For the text-containing cell, return its midpoint in (x, y) coordinate format. 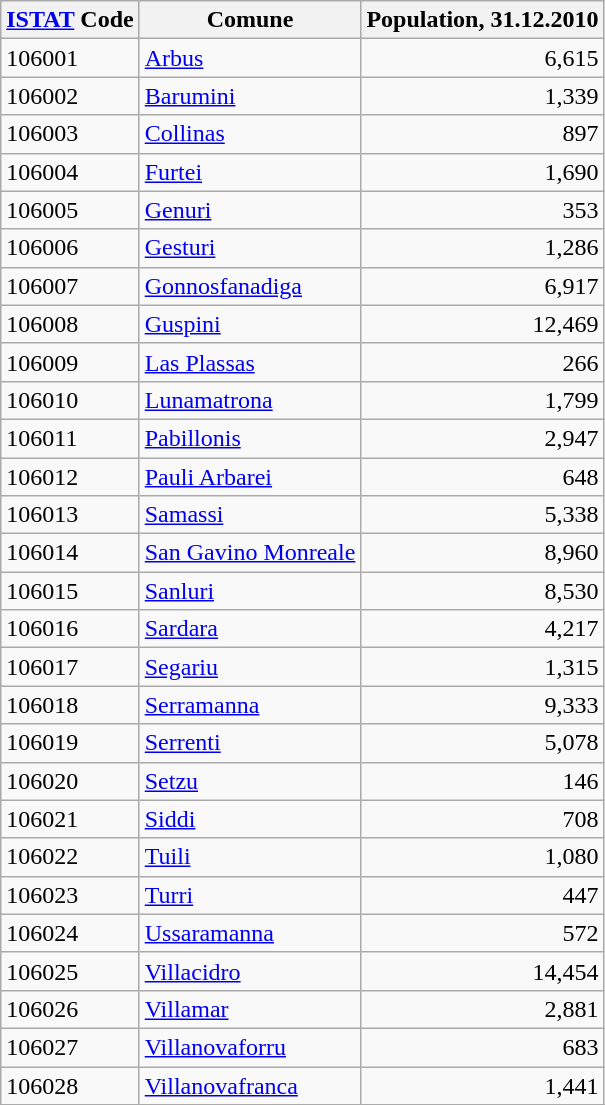
106026 (70, 1009)
Siddi (250, 819)
San Gavino Monreale (250, 553)
Collinas (250, 134)
4,217 (482, 629)
5,078 (482, 743)
8,530 (482, 591)
6,615 (482, 58)
106022 (70, 857)
9,333 (482, 705)
572 (482, 933)
Serrenti (250, 743)
266 (482, 362)
Setzu (250, 781)
1,315 (482, 667)
106020 (70, 781)
106005 (70, 210)
Ussaramanna (250, 933)
106007 (70, 286)
1,339 (482, 96)
Barumini (250, 96)
Las Plassas (250, 362)
106025 (70, 971)
106003 (70, 134)
106019 (70, 743)
106023 (70, 895)
106018 (70, 705)
447 (482, 895)
Samassi (250, 515)
1,799 (482, 400)
Villanovafranca (250, 1085)
106011 (70, 438)
Gonnosfanadiga (250, 286)
106014 (70, 553)
708 (482, 819)
1,690 (482, 172)
106024 (70, 933)
897 (482, 134)
1,441 (482, 1085)
106013 (70, 515)
Gesturi (250, 248)
12,469 (482, 324)
2,947 (482, 438)
Genuri (250, 210)
106017 (70, 667)
Pabillonis (250, 438)
106001 (70, 58)
106016 (70, 629)
ISTAT Code (70, 20)
Villanovaforru (250, 1047)
106002 (70, 96)
Villamar (250, 1009)
Guspini (250, 324)
5,338 (482, 515)
106006 (70, 248)
353 (482, 210)
Villacidro (250, 971)
Sardara (250, 629)
Arbus (250, 58)
Lunamatrona (250, 400)
8,960 (482, 553)
106021 (70, 819)
648 (482, 477)
Comune (250, 20)
106015 (70, 591)
Furtei (250, 172)
Turri (250, 895)
14,454 (482, 971)
Serramanna (250, 705)
Tuili (250, 857)
Population, 31.12.2010 (482, 20)
Segariu (250, 667)
6,917 (482, 286)
146 (482, 781)
1,286 (482, 248)
106028 (70, 1085)
1,080 (482, 857)
106008 (70, 324)
Pauli Arbarei (250, 477)
683 (482, 1047)
Sanluri (250, 591)
106012 (70, 477)
2,881 (482, 1009)
106010 (70, 400)
106009 (70, 362)
106027 (70, 1047)
106004 (70, 172)
